Find where the given text appears and provide that cell's center as [X, Y] coordinate. 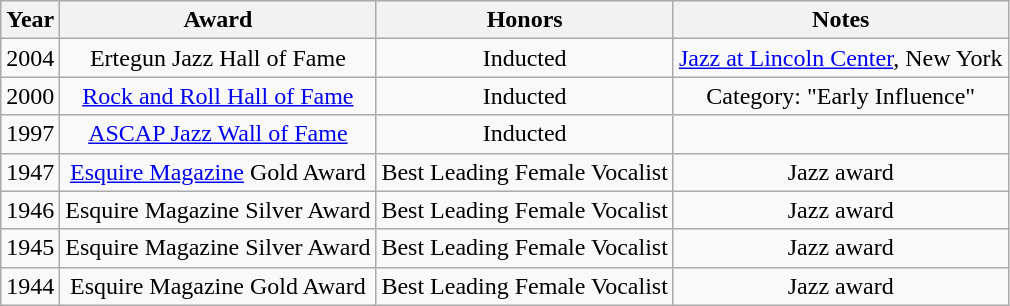
1997 [30, 134]
1944 [30, 286]
1947 [30, 172]
Year [30, 20]
Honors [524, 20]
Award [218, 20]
Ertegun Jazz Hall of Fame [218, 58]
Category: "Early Influence" [840, 96]
Notes [840, 20]
Rock and Roll Hall of Fame [218, 96]
2004 [30, 58]
ASCAP Jazz Wall of Fame [218, 134]
1945 [30, 248]
Jazz at Lincoln Center, New York [840, 58]
2000 [30, 96]
1946 [30, 210]
